Scan for the cell matching the given text and deliver its (X, Y) coordinate at center. 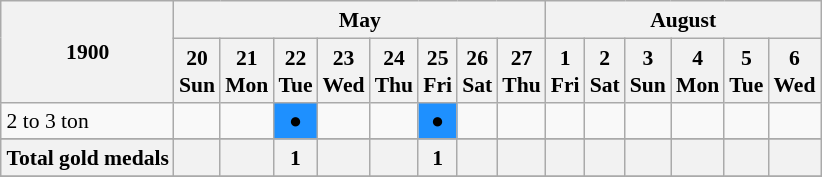
May (360, 20)
2 to 3 ton (87, 120)
23Wed (344, 70)
3Sun (648, 70)
22Tue (295, 70)
20Sun (197, 70)
26Sat (477, 70)
2Sat (605, 70)
4Mon (698, 70)
21Mon (246, 70)
25Fri (438, 70)
5Tue (746, 70)
24Thu (394, 70)
1900 (87, 52)
August (684, 20)
6Wed (794, 70)
Total gold medals (87, 158)
1Fri (566, 70)
27Thu (522, 70)
